Search for the cell housing the specified text and yield its (x, y) center coordinate. 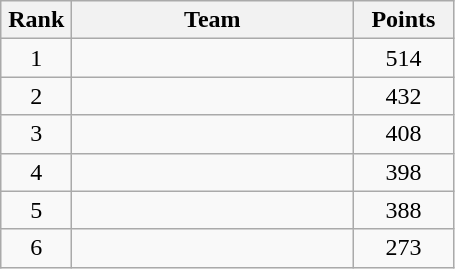
398 (404, 172)
514 (404, 58)
273 (404, 248)
1 (36, 58)
6 (36, 248)
388 (404, 210)
408 (404, 134)
3 (36, 134)
5 (36, 210)
Team (212, 20)
Points (404, 20)
Rank (36, 20)
4 (36, 172)
432 (404, 96)
2 (36, 96)
